Provide the (x, y) coordinate of the cell's center where the given text is located.  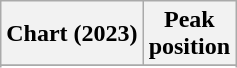
Peakposition (189, 34)
Chart (2023) (72, 34)
